Determine the [X, Y] coordinate at the center of the cell enclosing the given text.  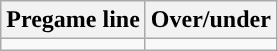
Pregame line [74, 20]
Over/under [210, 20]
